Locate the cell with the specified text and output its [X, Y] center coordinate. 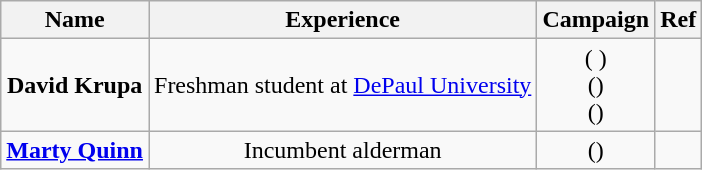
Name [75, 20]
David Krupa [75, 85]
Ref [678, 20]
Marty Quinn [75, 150]
Freshman student at DePaul University [342, 85]
Experience [342, 20]
Campaign [596, 20]
Incumbent alderman [342, 150]
() [596, 150]
( )()() [596, 85]
